Extract the (x, y) coordinate from the center of the cell holding the provided text.  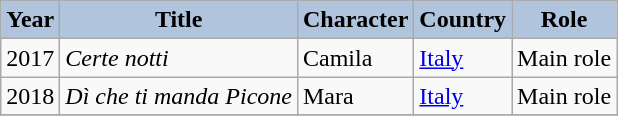
Dì che ti manda Picone (179, 96)
Mara (355, 96)
Country (463, 20)
Character (355, 20)
2018 (30, 96)
2017 (30, 58)
Role (564, 20)
Year (30, 20)
Title (179, 20)
Certe notti (179, 58)
Camila (355, 58)
